Extract the (x, y) coordinate from the center of the cell holding the provided text.  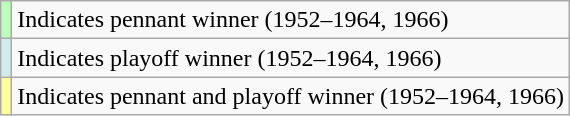
Indicates playoff winner (1952–1964, 1966) (291, 58)
Indicates pennant and playoff winner (1952–1964, 1966) (291, 96)
Indicates pennant winner (1952–1964, 1966) (291, 20)
